Scan for the cell matching the given text and deliver its [x, y] coordinate at center. 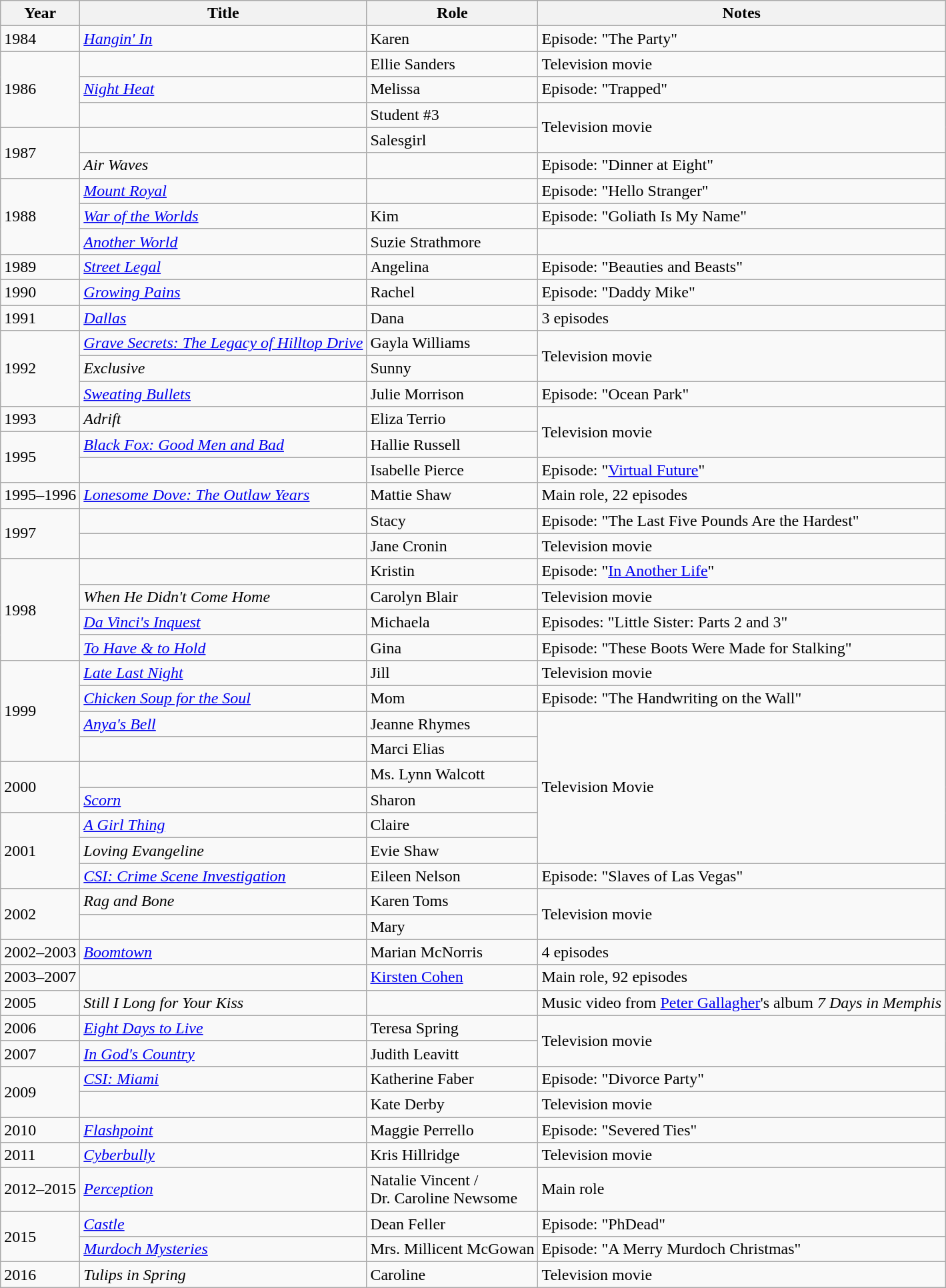
Episode: "Severed Ties" [741, 1130]
Mary [452, 927]
Loving Evangeline [223, 851]
Growing Pains [223, 292]
Teresa Spring [452, 1028]
Sweating Bullets [223, 394]
Kate Derby [452, 1104]
Episode: "The Handwriting on the Wall" [741, 698]
Maggie Perrello [452, 1130]
Judith Leavitt [452, 1053]
Castle [223, 1224]
Episode: "In Another Life" [741, 571]
Marci Elias [452, 749]
Notes [741, 13]
Sharon [452, 800]
Episode: "The Party" [741, 39]
Sunny [452, 369]
Kris Hillridge [452, 1155]
Year [40, 13]
Eight Days to Live [223, 1028]
Murdoch Mysteries [223, 1249]
Episode: "Divorce Party" [741, 1079]
Still I Long for Your Kiss [223, 1003]
War of the Worlds [223, 216]
1988 [40, 216]
Episode: "Slaves of Las Vegas" [741, 876]
Episode: "Trapped" [741, 89]
1995–1996 [40, 495]
Flashpoint [223, 1130]
Rag and Bone [223, 901]
1984 [40, 39]
Scorn [223, 800]
Isabelle Pierce [452, 470]
Kristin [452, 571]
When He Didn't Come Home [223, 597]
2007 [40, 1053]
Mattie Shaw [452, 495]
Karen [452, 39]
Gina [452, 647]
Chicken Soup for the Soul [223, 698]
Suzie Strathmore [452, 241]
Da Vinci's Inquest [223, 622]
2012–2015 [40, 1189]
1990 [40, 292]
Eileen Nelson [452, 876]
2002 [40, 914]
In God's Country [223, 1053]
Eliza Terrio [452, 419]
Episode: "These Boots Were Made for Stalking" [741, 647]
Television Movie [741, 787]
Cyberbully [223, 1155]
2011 [40, 1155]
Melissa [452, 89]
2015 [40, 1237]
Salesgirl [452, 140]
Music video from Peter Gallagher's album 7 Days in Memphis [741, 1003]
2002–2003 [40, 952]
Julie Morrison [452, 394]
Rachel [452, 292]
Jeanne Rhymes [452, 723]
3 episodes [741, 318]
Main role, 92 episodes [741, 977]
Another World [223, 241]
Main role [741, 1189]
CSI: Miami [223, 1079]
Dana [452, 318]
1998 [40, 609]
Carolyn Blair [452, 597]
1987 [40, 153]
Evie Shaw [452, 851]
Street Legal [223, 267]
Episode: "Ocean Park" [741, 394]
Caroline [452, 1275]
1999 [40, 711]
1986 [40, 89]
Natalie Vincent / Dr. Caroline Newsome [452, 1189]
Perception [223, 1189]
Tulips in Spring [223, 1275]
1997 [40, 533]
1991 [40, 318]
Episode: "Dinner at Eight" [741, 165]
Boomtown [223, 952]
Dallas [223, 318]
Jill [452, 673]
Mom [452, 698]
1989 [40, 267]
Adrift [223, 419]
A Girl Thing [223, 825]
CSI: Crime Scene Investigation [223, 876]
To Have & to Hold [223, 647]
Episode: "A Merry Murdoch Christmas" [741, 1249]
Air Waves [223, 165]
2001 [40, 851]
Angelina [452, 267]
Ms. Lynn Walcott [452, 775]
Michaela [452, 622]
Episode: "PhDead" [741, 1224]
1993 [40, 419]
Episode: "Virtual Future" [741, 470]
2005 [40, 1003]
Episode: "The Last Five Pounds Are the Hardest" [741, 521]
Anya's Bell [223, 723]
Kim [452, 216]
Jane Cronin [452, 546]
2016 [40, 1275]
Ellie Sanders [452, 64]
2006 [40, 1028]
Hangin' In [223, 39]
Episode: "Goliath Is My Name" [741, 216]
Lonesome Dove: The Outlaw Years [223, 495]
Kirsten Cohen [452, 977]
Katherine Faber [452, 1079]
Dean Feller [452, 1224]
1992 [40, 369]
Main role, 22 episodes [741, 495]
Stacy [452, 521]
4 episodes [741, 952]
Night Heat [223, 89]
Student #3 [452, 115]
Episode: "Hello Stranger" [741, 191]
2010 [40, 1130]
Gayla Williams [452, 343]
Mount Royal [223, 191]
Black Fox: Good Men and Bad [223, 445]
Exclusive [223, 369]
Episode: "Daddy Mike" [741, 292]
2003–2007 [40, 977]
Mrs. Millicent McGowan [452, 1249]
Late Last Night [223, 673]
Marian McNorris [452, 952]
Karen Toms [452, 901]
Role [452, 13]
Episodes: "Little Sister: Parts 2 and 3" [741, 622]
1995 [40, 457]
2000 [40, 787]
Title [223, 13]
Claire [452, 825]
2009 [40, 1091]
Grave Secrets: The Legacy of Hilltop Drive [223, 343]
Episode: "Beauties and Beasts" [741, 267]
Hallie Russell [452, 445]
